Detect which cell encompasses the target text, then output its [X, Y] center coordinate. 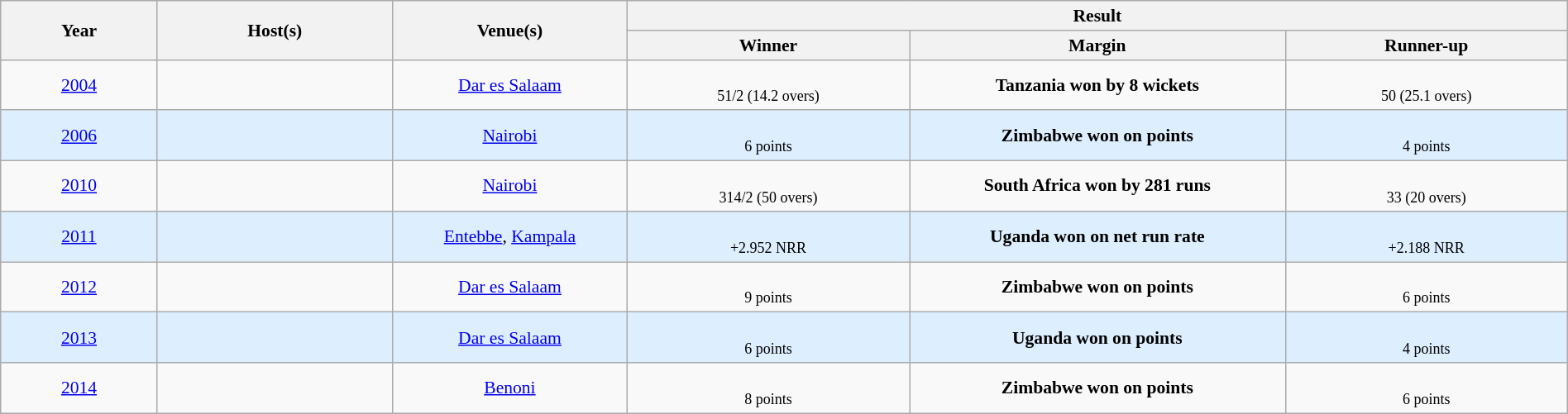
Benoni [509, 388]
Year [79, 30]
Uganda won on net run rate [1098, 236]
51/2 (14.2 overs) [769, 84]
2014 [79, 388]
Entebbe, Kampala [509, 236]
Winner [769, 45]
Uganda won on points [1098, 337]
2013 [79, 337]
2004 [79, 84]
50 (25.1 overs) [1426, 84]
2012 [79, 288]
+2.188 NRR [1426, 236]
2006 [79, 136]
2011 [79, 236]
+2.952 NRR [769, 236]
Tanzania won by 8 wickets [1098, 84]
314/2 (50 overs) [769, 187]
33 (20 overs) [1426, 187]
Margin [1098, 45]
9 points [769, 288]
Host(s) [275, 30]
Runner-up [1426, 45]
8 points [769, 388]
2010 [79, 187]
Venue(s) [509, 30]
Result [1098, 16]
South Africa won by 281 runs [1098, 187]
